From the cell containing the given text, extract its center point as (X, Y) coordinate. 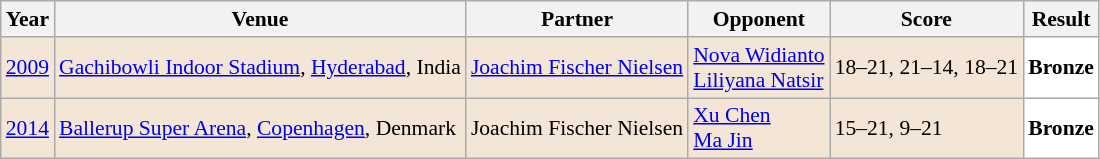
2014 (28, 128)
Ballerup Super Arena, Copenhagen, Denmark (260, 128)
15–21, 9–21 (927, 128)
Score (927, 19)
Venue (260, 19)
Partner (577, 19)
2009 (28, 68)
Opponent (758, 19)
Gachibowli Indoor Stadium, Hyderabad, India (260, 68)
Nova Widianto Liliyana Natsir (758, 68)
Xu Chen Ma Jin (758, 128)
18–21, 21–14, 18–21 (927, 68)
Year (28, 19)
Result (1061, 19)
